For the text-containing cell, return its midpoint in [X, Y] coordinate format. 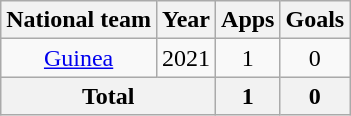
Goals [315, 20]
2021 [186, 58]
Total [108, 96]
Apps [248, 20]
Guinea [79, 58]
Year [186, 20]
National team [79, 20]
